Extract the (x, y) coordinate from the center of the cell holding the provided text.  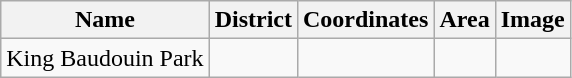
Image (532, 20)
District (253, 20)
Coordinates (365, 20)
King Baudouin Park (105, 58)
Area (464, 20)
Name (105, 20)
